Pinpoint the cell where the given text exists, returning its [x, y] midpoint coordinate. 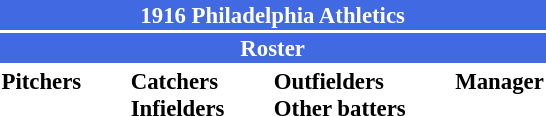
1916 Philadelphia Athletics [272, 15]
Roster [272, 48]
